Search for the cell housing the specified text and yield its (x, y) center coordinate. 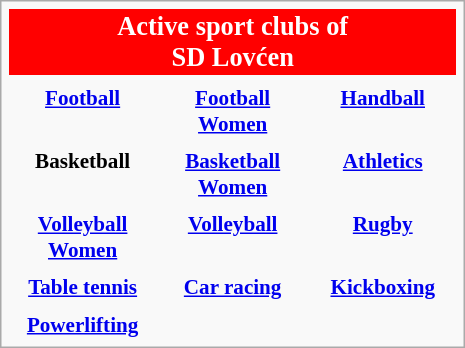
Handball (382, 111)
Powerlifting (82, 324)
Car racing (232, 287)
Volleyball (232, 237)
Football Women (232, 111)
Athletics (382, 174)
Rugby (382, 237)
Table tennis (82, 287)
Basketball Women (232, 174)
Kickboxing (382, 287)
Basketball (82, 174)
Active sport clubs ofSD Lovćen (232, 42)
Football (82, 111)
Volleyball Women (82, 237)
